Search for the cell housing the specified text and yield its (X, Y) center coordinate. 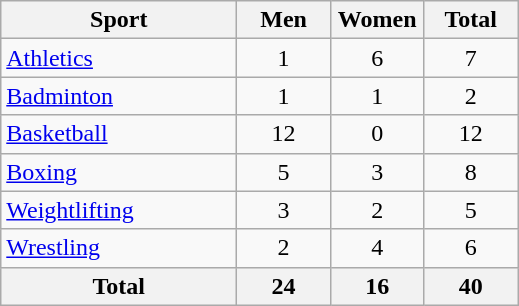
Athletics (119, 58)
Weightlifting (119, 210)
4 (377, 248)
Wrestling (119, 248)
Sport (119, 20)
16 (377, 286)
40 (471, 286)
Basketball (119, 134)
0 (377, 134)
Women (377, 20)
Boxing (119, 172)
8 (471, 172)
24 (284, 286)
7 (471, 58)
Men (284, 20)
Badminton (119, 96)
